From the cell containing the given text, extract its center point as (X, Y) coordinate. 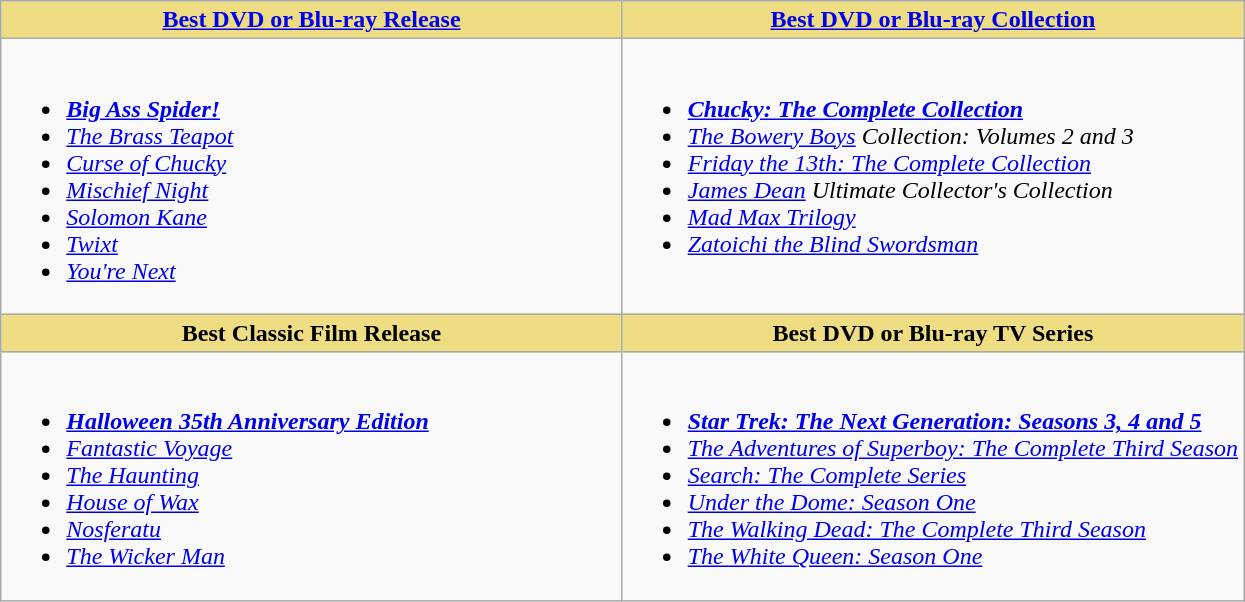
Big Ass Spider!The Brass TeapotCurse of ChuckyMischief NightSolomon KaneTwixtYou're Next (312, 176)
Best DVD or Blu-ray Collection (932, 20)
Best DVD or Blu-ray Release (312, 20)
Halloween 35th Anniversary EditionFantastic VoyageThe HauntingHouse of WaxNosferatuThe Wicker Man (312, 476)
Best DVD or Blu-ray TV Series (932, 333)
Best Classic Film Release (312, 333)
